Capture the cell that displays the provided text and extract its (X, Y) central coordinate. 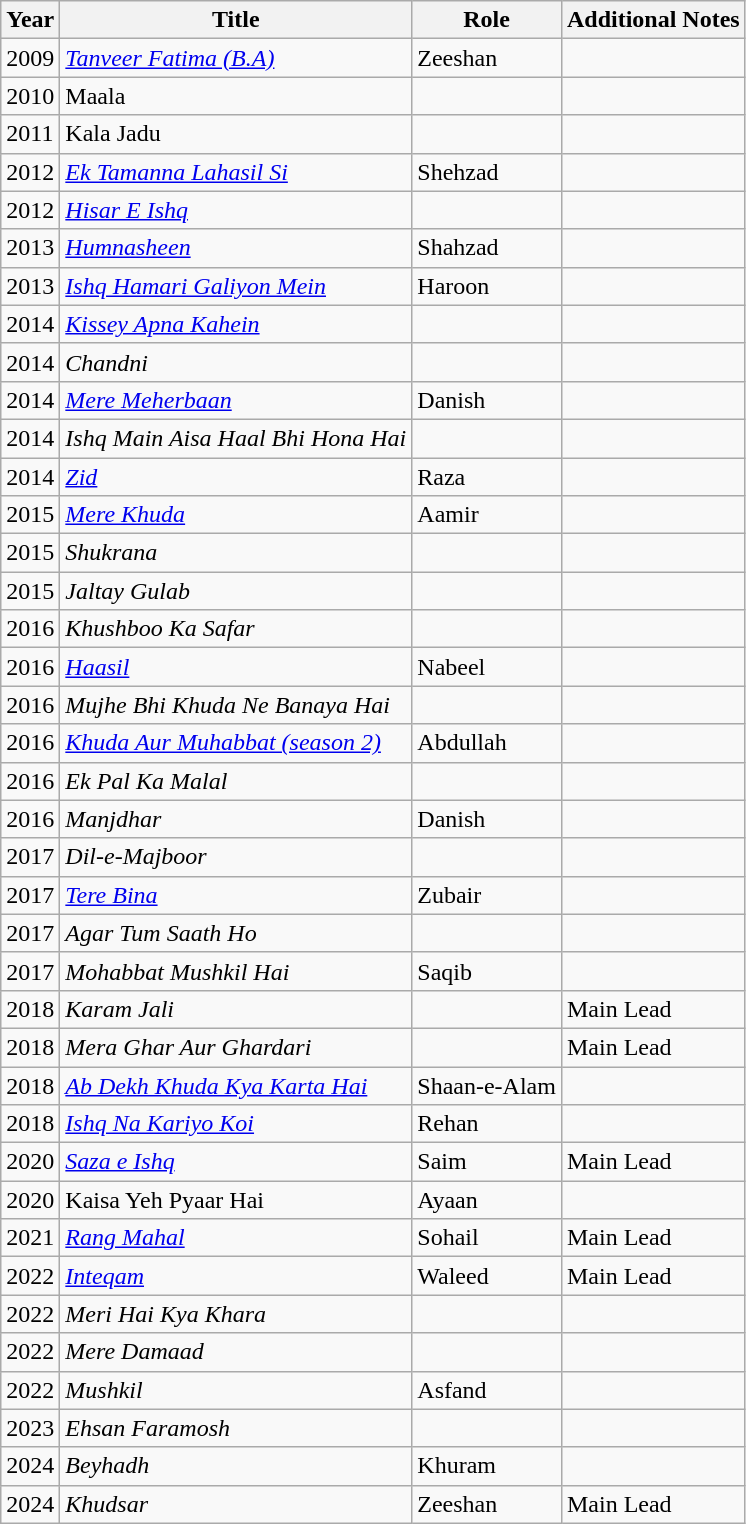
Kala Jadu (236, 134)
Shahzad (487, 248)
Mere Damaad (236, 1352)
Shehzad (487, 172)
Tere Bina (236, 895)
2011 (30, 134)
Sohail (487, 1238)
Kaisa Yeh Pyaar Hai (236, 1200)
Raza (487, 477)
Mere Meherbaan (236, 400)
Kissey Apna Kahein (236, 324)
Ehsan Faramosh (236, 1428)
Asfand (487, 1390)
Hisar E Ishq (236, 210)
Mohabbat Mushkil Hai (236, 971)
Mujhe Bhi Khuda Ne Banaya Hai (236, 705)
Shaan-e-Alam (487, 1085)
2021 (30, 1238)
Manjdhar (236, 819)
Saza e Ishq (236, 1162)
Haroon (487, 286)
Inteqam (236, 1276)
Ishq Hamari Galiyon Mein (236, 286)
Tanveer Fatima (B.A) (236, 58)
Agar Tum Saath Ho (236, 933)
Khushboo Ka Safar (236, 629)
Khuram (487, 1466)
Ishq Main Aisa Haal Bhi Hona Hai (236, 438)
Saqib (487, 971)
2009 (30, 58)
Ayaan (487, 1200)
Ek Pal Ka Malal (236, 781)
Haasil (236, 667)
Rang Mahal (236, 1238)
Ishq Na Kariyo Koi (236, 1124)
2023 (30, 1428)
Meri Hai Kya Khara (236, 1314)
Maala (236, 96)
Jaltay Gulab (236, 591)
Shukrana (236, 553)
Humnasheen (236, 248)
Mere Khuda (236, 515)
Mera Ghar Aur Ghardari (236, 1047)
Year (30, 20)
Zid (236, 477)
2010 (30, 96)
Dil-e-Majboor (236, 857)
Zubair (487, 895)
Beyhadh (236, 1466)
Waleed (487, 1276)
Title (236, 20)
Saim (487, 1162)
Karam Jali (236, 1009)
Abdullah (487, 743)
Role (487, 20)
Aamir (487, 515)
Ek Tamanna Lahasil Si (236, 172)
Additional Notes (653, 20)
Ab Dekh Khuda Kya Karta Hai (236, 1085)
Mushkil (236, 1390)
Nabeel (487, 667)
Chandni (236, 362)
Rehan (487, 1124)
Khuda Aur Muhabbat (season 2) (236, 743)
Khudsar (236, 1504)
